Identify which cell holds the provided text, then report its [x, y] central coordinate. 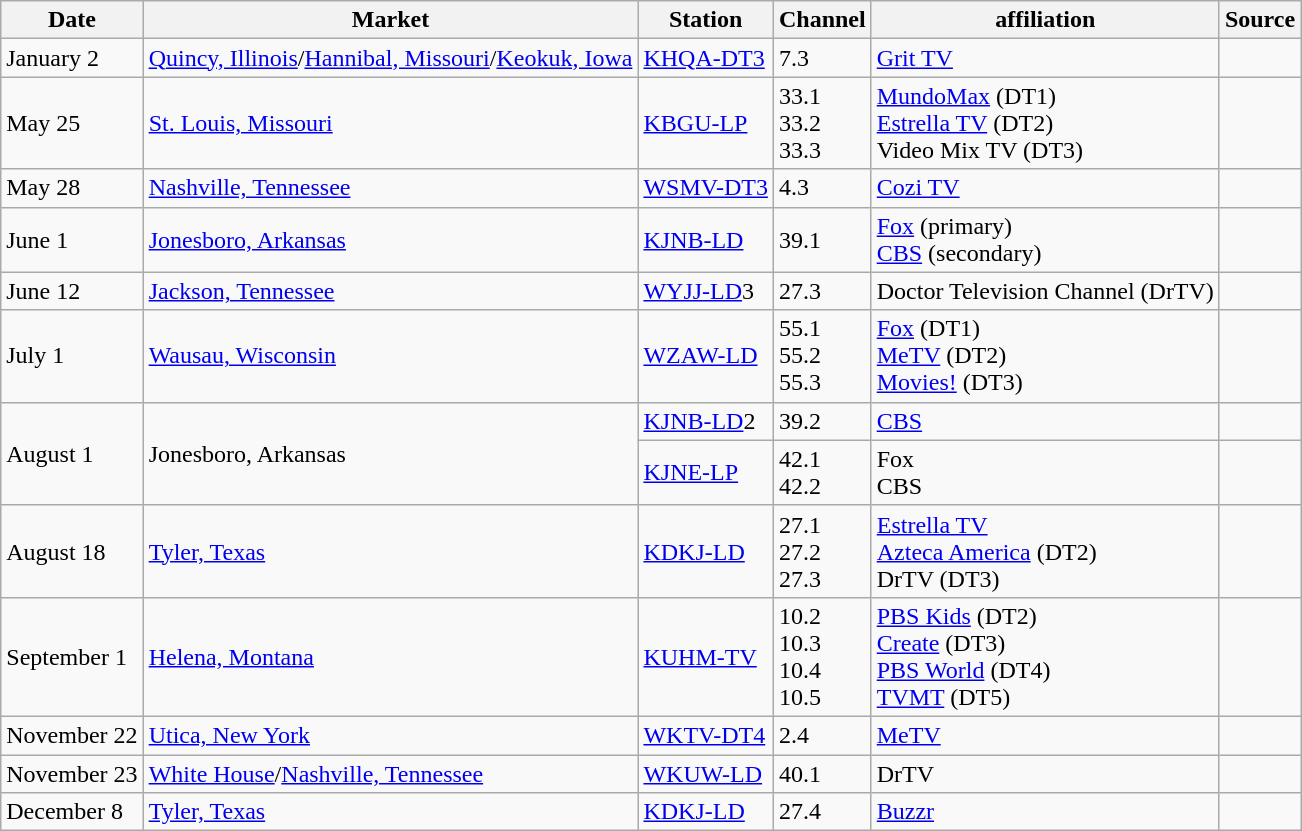
33.133.233.3 [822, 123]
10.210.310.410.5 [822, 656]
KJNB-LD [706, 240]
Wausau, Wisconsin [390, 356]
August 1 [72, 454]
27.4 [822, 812]
KUHM-TV [706, 656]
Market [390, 20]
Fox CBS [1045, 472]
Estrella TVAzteca America (DT2)DrTV (DT3) [1045, 551]
KJNB-LD2 [706, 421]
September 1 [72, 656]
40.1 [822, 773]
May 25 [72, 123]
27.127.227.3 [822, 551]
42.1 42.2 [822, 472]
Fox (DT1)MeTV (DT2)Movies! (DT3) [1045, 356]
Buzzr [1045, 812]
June 1 [72, 240]
January 2 [72, 58]
2.4 [822, 735]
Jackson, Tennessee [390, 291]
MundoMax (DT1)Estrella TV (DT2)Video Mix TV (DT3) [1045, 123]
KJNE-LP [706, 472]
August 18 [72, 551]
WSMV-DT3 [706, 188]
Nashville, Tennessee [390, 188]
WKUW-LD [706, 773]
White House/Nashville, Tennessee [390, 773]
WZAW-LD [706, 356]
November 23 [72, 773]
39.2 [822, 421]
November 22 [72, 735]
KBGU-LP [706, 123]
Helena, Montana [390, 656]
WKTV-DT4 [706, 735]
CBS [1045, 421]
WYJJ-LD3 [706, 291]
Source [1260, 20]
June 12 [72, 291]
July 1 [72, 356]
4.3 [822, 188]
DrTV [1045, 773]
Channel [822, 20]
Quincy, Illinois/Hannibal, Missouri/Keokuk, Iowa [390, 58]
affiliation [1045, 20]
PBS Kids (DT2)Create (DT3)PBS World (DT4)TVMT (DT5) [1045, 656]
7.3 [822, 58]
Grit TV [1045, 58]
Utica, New York [390, 735]
December 8 [72, 812]
Date [72, 20]
Fox (primary) CBS (secondary) [1045, 240]
Station [706, 20]
MeTV [1045, 735]
55.155.255.3 [822, 356]
St. Louis, Missouri [390, 123]
39.1 [822, 240]
Doctor Television Channel (DrTV) [1045, 291]
May 28 [72, 188]
Cozi TV [1045, 188]
KHQA-DT3 [706, 58]
27.3 [822, 291]
